Search for the cell housing the specified text and yield its [x, y] center coordinate. 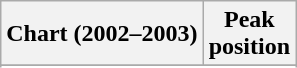
Chart (2002–2003) [102, 34]
Peakposition [249, 34]
